Return the (x, y) coordinate for the center point of the cell that contains the specified text.  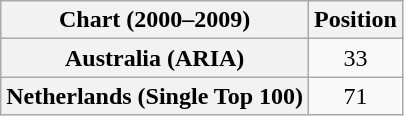
Australia (ARIA) (155, 58)
33 (356, 58)
Chart (2000–2009) (155, 20)
Netherlands (Single Top 100) (155, 96)
71 (356, 96)
Position (356, 20)
